Determine the (X, Y) coordinate at the center of the cell enclosing the given text.  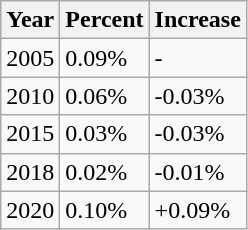
Year (30, 20)
2018 (30, 172)
0.10% (104, 210)
2020 (30, 210)
Percent (104, 20)
2015 (30, 134)
0.09% (104, 58)
-0.01% (198, 172)
2010 (30, 96)
0.06% (104, 96)
- (198, 58)
0.02% (104, 172)
0.03% (104, 134)
2005 (30, 58)
+0.09% (198, 210)
Increase (198, 20)
